Extract the [x, y] coordinate from the center of the cell holding the provided text.  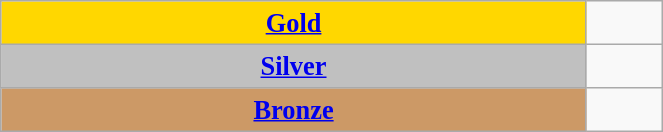
Silver [294, 66]
Bronze [294, 109]
Gold [294, 22]
